Find where the given text appears and provide that cell's center as (X, Y) coordinate. 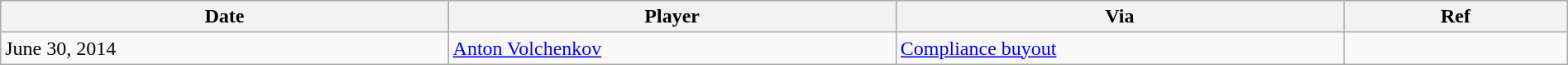
Date (225, 17)
Player (672, 17)
June 30, 2014 (225, 48)
Ref (1456, 17)
Compliance buyout (1120, 48)
Anton Volchenkov (672, 48)
Via (1120, 17)
